For the text-containing cell, return its midpoint in [X, Y] coordinate format. 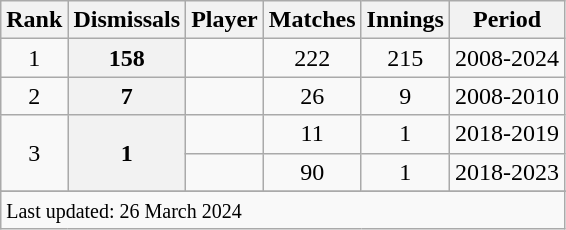
2008-2024 [506, 58]
9 [405, 96]
Player [225, 20]
Period [506, 20]
Innings [405, 20]
90 [312, 172]
Dismissals [127, 20]
158 [127, 58]
2018-2019 [506, 134]
3 [34, 153]
Matches [312, 20]
215 [405, 58]
26 [312, 96]
222 [312, 58]
Last updated: 26 March 2024 [283, 210]
2008-2010 [506, 96]
11 [312, 134]
7 [127, 96]
2 [34, 96]
2018-2023 [506, 172]
Rank [34, 20]
